For the text-containing cell, return its midpoint in (X, Y) coordinate format. 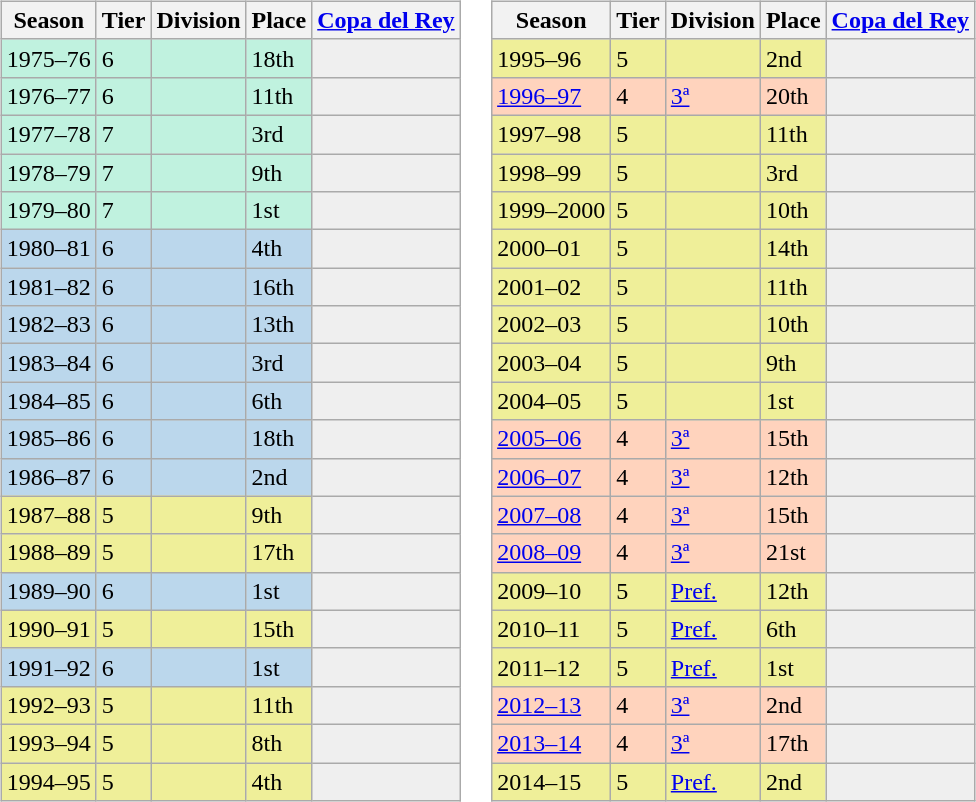
2001–02 (552, 287)
2004–05 (552, 401)
2005–06 (552, 439)
2008–09 (552, 553)
2010–11 (552, 629)
2011–12 (552, 667)
1978–79 (48, 173)
1977–78 (48, 134)
1982–83 (48, 325)
1997–98 (552, 134)
2002–03 (552, 325)
2000–01 (552, 249)
1993–94 (48, 743)
1995–96 (552, 58)
1989–90 (48, 591)
1998–99 (552, 173)
1980–81 (48, 249)
13th (279, 325)
1984–85 (48, 401)
14th (793, 249)
1987–88 (48, 515)
21st (793, 553)
1996–97 (552, 96)
1983–84 (48, 363)
16th (279, 287)
1979–80 (48, 211)
2014–15 (552, 781)
2006–07 (552, 477)
1988–89 (48, 553)
1986–87 (48, 477)
1990–91 (48, 629)
1992–93 (48, 705)
2007–08 (552, 515)
1985–86 (48, 439)
1975–76 (48, 58)
20th (793, 96)
2003–04 (552, 363)
1981–82 (48, 287)
8th (279, 743)
1976–77 (48, 96)
2013–14 (552, 743)
2009–10 (552, 591)
1999–2000 (552, 211)
1994–95 (48, 781)
2012–13 (552, 705)
1991–92 (48, 667)
